Search for the cell housing the specified text and yield its [X, Y] center coordinate. 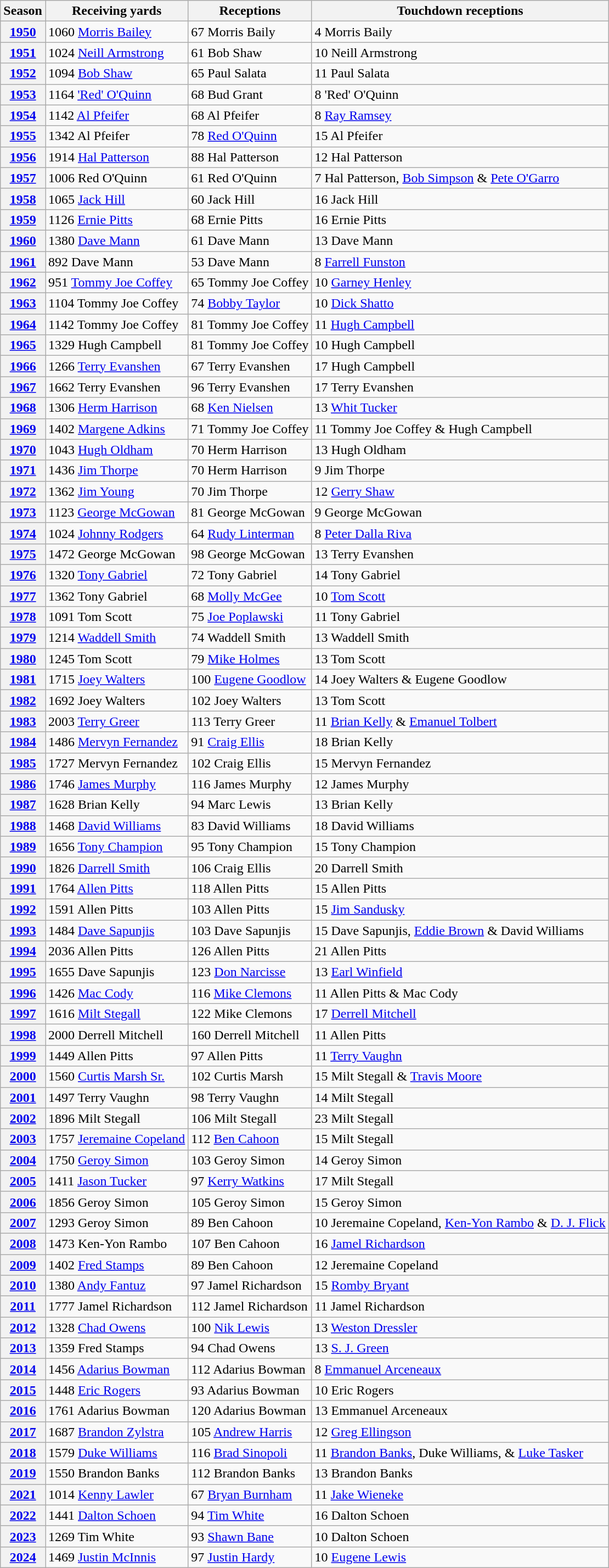
64 Rudy Linterman [250, 533]
13 Terry Evanshen [460, 554]
1761 Adarius Bowman [116, 1411]
1994 [23, 951]
1616 Milt Stegall [116, 1014]
2014 [23, 1369]
1727 Mervyn Fernandez [116, 763]
1777 Jamel Richardson [116, 1307]
17 Hugh Campbell [460, 366]
11 Jamel Richardson [460, 1307]
15 Tony Champion [460, 847]
1591 Allen Pitts [116, 909]
70 Jim Thorpe [250, 491]
68 Al Pfeifer [250, 115]
11 Tommy Joe Coffey & Hugh Campbell [460, 429]
10 Eugene Lewis [460, 1557]
2001 [23, 1097]
Touchdown receptions [460, 11]
1328 Chad Owens [116, 1328]
1484 Dave Sapunjis [116, 931]
2024 [23, 1557]
1958 [23, 199]
79 Mike Holmes [250, 659]
2012 [23, 1328]
1998 [23, 1035]
1989 [23, 847]
16 Jamel Richardson [460, 1244]
74 Bobby Taylor [250, 304]
116 Mike Clemons [250, 993]
68 Molly McGee [250, 596]
1955 [23, 136]
1987 [23, 805]
7 Hal Patterson, Bob Simpson & Pete O'Garro [460, 178]
1967 [23, 387]
12 Gerry Shaw [460, 491]
122 Mike Clemons [250, 1014]
11 Paul Salata [460, 74]
1245 Tom Scott [116, 659]
112 Adarius Bowman [250, 1369]
1402 Fred Stamps [116, 1264]
1999 [23, 1056]
1472 George McGowan [116, 554]
102 Joey Walters [250, 701]
1024 Neill Armstrong [116, 53]
13 Waddell Smith [460, 638]
1951 [23, 53]
97 Allen Pitts [250, 1056]
1306 Herm Harrison [116, 408]
1402 Margene Adkins [116, 429]
94 Chad Owens [250, 1348]
2018 [23, 1453]
93 Adarius Bowman [250, 1390]
15 Al Pfeifer [460, 136]
1662 Terry Evanshen [116, 387]
1764 Allen Pitts [116, 888]
12 Jeremaine Copeland [460, 1264]
1984 [23, 742]
120 Adarius Bowman [250, 1411]
1293 Geroy Simon [116, 1223]
12 Greg Ellingson [460, 1432]
13 Emmanuel Arceneaux [460, 1411]
1982 [23, 701]
4 Morris Baily [460, 32]
1986 [23, 784]
Receptions [250, 11]
113 Terry Greer [250, 721]
103 Dave Sapunjis [250, 931]
15 Mervyn Fernandez [460, 763]
17 Milt Stegall [460, 1181]
1656 Tony Champion [116, 847]
1978 [23, 617]
2003 Terry Greer [116, 721]
68 Bud Grant [250, 94]
11 Jake Wieneke [460, 1494]
65 Tommy Joe Coffey [250, 283]
1411 Jason Tucker [116, 1181]
97 Kerry Watkins [250, 1181]
16 Dalton Schoen [460, 1515]
1914 Hal Patterson [116, 157]
1359 Fred Stamps [116, 1348]
1380 Dave Mann [116, 240]
107 Ben Cahoon [250, 1244]
53 Dave Mann [250, 262]
10 Garney Henley [460, 283]
67 Terry Evanshen [250, 366]
1966 [23, 366]
160 Derrell Mitchell [250, 1035]
1024 Johnny Rodgers [116, 533]
106 Milt Stegall [250, 1118]
68 Ernie Pitts [250, 220]
11 Brandon Banks, Duke Williams, & Luke Tasker [460, 1453]
13 Weston Dressler [460, 1328]
1441 Dalton Schoen [116, 1515]
1449 Allen Pitts [116, 1056]
10 Tom Scott [460, 596]
1981 [23, 680]
2017 [23, 1432]
15 Milt Stegall [460, 1139]
75 Joe Poplawski [250, 617]
105 Andrew Harris [250, 1432]
15 Allen Pitts [460, 888]
1060 Morris Bailey [116, 32]
1497 Terry Vaughn [116, 1097]
1043 Hugh Oldham [116, 450]
10 Dick Shatto [460, 304]
116 James Murphy [250, 784]
2015 [23, 1390]
14 Milt Stegall [460, 1097]
1655 Dave Sapunjis [116, 972]
1320 Tony Gabriel [116, 575]
1550 Brandon Banks [116, 1474]
91 Craig Ellis [250, 742]
102 Craig Ellis [250, 763]
2004 [23, 1160]
68 Ken Nielsen [250, 408]
1456 Adarius Bowman [116, 1369]
13 Brandon Banks [460, 1474]
10 Hugh Campbell [460, 345]
2010 [23, 1286]
100 Eugene Goodlow [250, 680]
1971 [23, 471]
23 Milt Stegall [460, 1118]
103 Allen Pitts [250, 909]
1473 Ken-Yon Rambo [116, 1244]
1269 Tim White [116, 1536]
1746 James Murphy [116, 784]
951 Tommy Joe Coffey [116, 283]
9 George McGowan [460, 512]
78 Red O'Quinn [250, 136]
1628 Brian Kelly [116, 805]
102 Curtis Marsh [250, 1077]
93 Shawn Bane [250, 1536]
11 Brian Kelly & Emanuel Tolbert [460, 721]
71 Tommy Joe Coffey [250, 429]
2036 Allen Pitts [116, 951]
1560 Curtis Marsh Sr. [116, 1077]
67 Morris Baily [250, 32]
15 Milt Stegall & Travis Moore [460, 1077]
1579 Duke Williams [116, 1453]
1329 Hugh Campbell [116, 345]
1448 Eric Rogers [116, 1390]
8 Peter Dalla Riva [460, 533]
1963 [23, 304]
118 Allen Pitts [250, 888]
2022 [23, 1515]
2000 Derrell Mitchell [116, 1035]
14 Tony Gabriel [460, 575]
1142 Tommy Joe Coffey [116, 324]
94 Marc Lewis [250, 805]
1014 Kenny Lawler [116, 1494]
100 Nik Lewis [250, 1328]
1969 [23, 429]
13 Brian Kelly [460, 805]
1962 [23, 283]
112 Ben Cahoon [250, 1139]
15 Jim Sandusky [460, 909]
11 Tony Gabriel [460, 617]
1977 [23, 596]
1992 [23, 909]
892 Dave Mann [116, 262]
1959 [23, 220]
15 Geroy Simon [460, 1202]
13 S. J. Green [460, 1348]
1975 [23, 554]
20 Darrell Smith [460, 867]
97 Justin Hardy [250, 1557]
94 Tim White [250, 1515]
1995 [23, 972]
1985 [23, 763]
2023 [23, 1536]
2019 [23, 1474]
1104 Tommy Joe Coffey [116, 304]
1965 [23, 345]
Season [23, 11]
1964 [23, 324]
13 Hugh Oldham [460, 450]
1896 Milt Stegall [116, 1118]
1956 [23, 157]
2007 [23, 1223]
1342 Al Pfeifer [116, 136]
1426 Mac Cody [116, 993]
61 Red O'Quinn [250, 178]
2000 [23, 1077]
8 Ray Ramsey [460, 115]
1362 Jim Young [116, 491]
13 Dave Mann [460, 240]
15 Romby Bryant [460, 1286]
10 Jeremaine Copeland, Ken-Yon Rambo & D. J. Flick [460, 1223]
98 Terry Vaughn [250, 1097]
116 Brad Sinopoli [250, 1453]
96 Terry Evanshen [250, 387]
97 Jamel Richardson [250, 1286]
17 Derrell Mitchell [460, 1014]
1468 David Williams [116, 826]
1961 [23, 262]
12 James Murphy [460, 784]
1123 George McGowan [116, 512]
72 Tony Gabriel [250, 575]
14 Geroy Simon [460, 1160]
103 Geroy Simon [250, 1160]
83 David Williams [250, 826]
1972 [23, 491]
2003 [23, 1139]
13 Earl Winfield [460, 972]
1957 [23, 178]
1164 'Red' O'Quinn [116, 94]
81 George McGowan [250, 512]
1983 [23, 721]
16 Ernie Pitts [460, 220]
1126 Ernie Pitts [116, 220]
1980 [23, 659]
13 Whit Tucker [460, 408]
1687 Brandon Zylstra [116, 1432]
1715 Joey Walters [116, 680]
1968 [23, 408]
2013 [23, 1348]
1954 [23, 115]
16 Jack Hill [460, 199]
123 Don Narcisse [250, 972]
74 Waddell Smith [250, 638]
18 David Williams [460, 826]
11 Terry Vaughn [460, 1056]
60 Jack Hill [250, 199]
1469 Justin McInnis [116, 1557]
1692 Joey Walters [116, 701]
21 Allen Pitts [460, 951]
1970 [23, 450]
1988 [23, 826]
105 Geroy Simon [250, 1202]
61 Bob Shaw [250, 53]
1065 Jack Hill [116, 199]
Receiving yards [116, 11]
18 Brian Kelly [460, 742]
2011 [23, 1307]
10 Neill Armstrong [460, 53]
10 Dalton Schoen [460, 1536]
98 George McGowan [250, 554]
112 Brandon Banks [250, 1474]
1996 [23, 993]
1436 Jim Thorpe [116, 471]
1856 Geroy Simon [116, 1202]
1380 Andy Fantuz [116, 1286]
1094 Bob Shaw [116, 74]
1979 [23, 638]
11 Hugh Campbell [460, 324]
1991 [23, 888]
65 Paul Salata [250, 74]
8 'Red' O'Quinn [460, 94]
11 Allen Pitts [460, 1035]
1750 Geroy Simon [116, 1160]
1974 [23, 533]
10 Eric Rogers [460, 1390]
1826 Darrell Smith [116, 867]
11 Allen Pitts & Mac Cody [460, 993]
1990 [23, 867]
95 Tony Champion [250, 847]
1953 [23, 94]
2009 [23, 1264]
67 Bryan Burnham [250, 1494]
2008 [23, 1244]
17 Terry Evanshen [460, 387]
2002 [23, 1118]
15 Dave Sapunjis, Eddie Brown & David Williams [460, 931]
2006 [23, 1202]
1976 [23, 575]
12 Hal Patterson [460, 157]
112 Jamel Richardson [250, 1307]
1214 Waddell Smith [116, 638]
2005 [23, 1181]
1997 [23, 1014]
1973 [23, 512]
1006 Red O'Quinn [116, 178]
9 Jim Thorpe [460, 471]
1486 Mervyn Fernandez [116, 742]
1266 Terry Evanshen [116, 366]
61 Dave Mann [250, 240]
106 Craig Ellis [250, 867]
2016 [23, 1411]
1091 Tom Scott [116, 617]
14 Joey Walters & Eugene Goodlow [460, 680]
1993 [23, 931]
2021 [23, 1494]
1950 [23, 32]
1757 Jeremaine Copeland [116, 1139]
1362 Tony Gabriel [116, 596]
8 Farrell Funston [460, 262]
1142 Al Pfeifer [116, 115]
126 Allen Pitts [250, 951]
1960 [23, 240]
1952 [23, 74]
8 Emmanuel Arceneaux [460, 1369]
88 Hal Patterson [250, 157]
